Return [X, Y] of the center of cell containing provided text 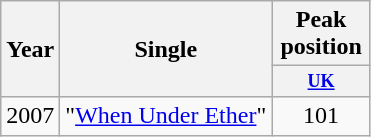
Year [30, 49]
"When Under Ether" [166, 116]
101 [322, 116]
UK [322, 82]
Single [166, 49]
Peak position [322, 34]
2007 [30, 116]
